Identify which cell holds the provided text, then report its [X, Y] central coordinate. 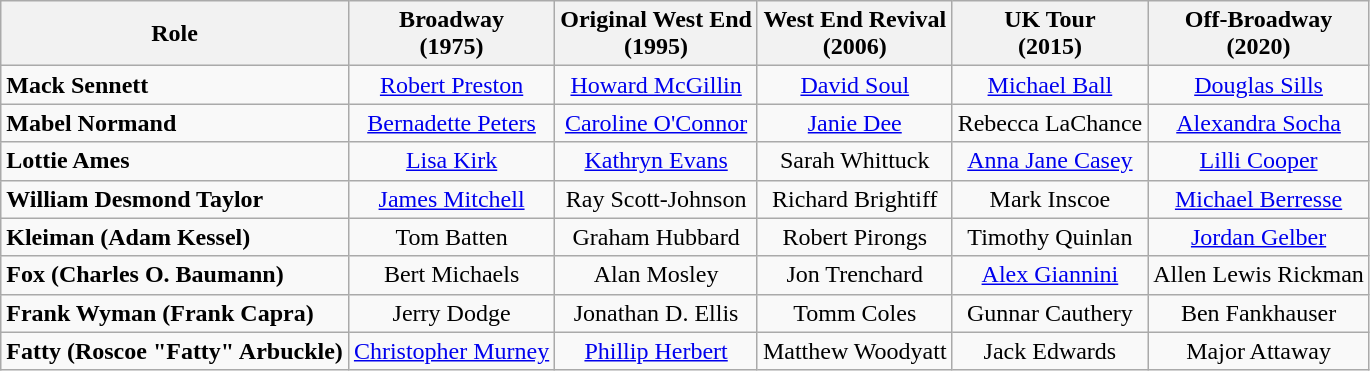
Mark Inscoe [1050, 199]
Robert Preston [451, 85]
Off-Broadway(2020) [1259, 34]
UK Tour(2015) [1050, 34]
Howard McGillin [656, 85]
West End Revival(2006) [854, 34]
Original West End(1995) [656, 34]
Matthew Woodyatt [854, 351]
Role [175, 34]
Caroline O'Connor [656, 123]
Alex Giannini [1050, 275]
Fox (Charles O. Baumann) [175, 275]
Lottie Ames [175, 161]
Phillip Herbert [656, 351]
Bernadette Peters [451, 123]
Ray Scott-Johnson [656, 199]
Sarah Whittuck [854, 161]
Timothy Quinlan [1050, 237]
Michael Ball [1050, 85]
Jerry Dodge [451, 313]
Graham Hubbard [656, 237]
Douglas Sills [1259, 85]
Jonathan D. Ellis [656, 313]
Ben Fankhauser [1259, 313]
Jordan Gelber [1259, 237]
Tomm Coles [854, 313]
Bert Michaels [451, 275]
Anna Jane Casey [1050, 161]
Kleiman (Adam Kessel) [175, 237]
Alexandra Socha [1259, 123]
David Soul [854, 85]
Robert Pirongs [854, 237]
Fatty (Roscoe "Fatty" Arbuckle) [175, 351]
Major Attaway [1259, 351]
Mabel Normand [175, 123]
James Mitchell [451, 199]
Broadway(1975) [451, 34]
Allen Lewis Rickman [1259, 275]
Lisa Kirk [451, 161]
Frank Wyman (Frank Capra) [175, 313]
Rebecca LaChance [1050, 123]
Alan Mosley [656, 275]
Tom Batten [451, 237]
Michael Berresse [1259, 199]
Richard Brightiff [854, 199]
Mack Sennett [175, 85]
Gunnar Cauthery [1050, 313]
Lilli Cooper [1259, 161]
Kathryn Evans [656, 161]
Janie Dee [854, 123]
Christopher Murney [451, 351]
William Desmond Taylor [175, 199]
Jack Edwards [1050, 351]
Jon Trenchard [854, 275]
